From the cell containing the given text, extract its center point as [x, y] coordinate. 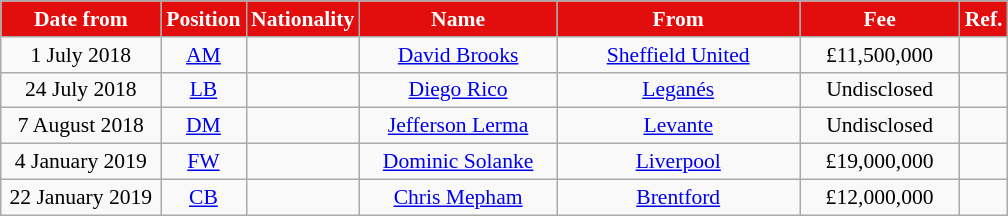
Jefferson Lerma [458, 126]
Sheffield United [678, 55]
LB [204, 90]
Diego Rico [458, 90]
Nationality [302, 19]
Chris Mepham [458, 197]
From [678, 19]
Name [458, 19]
Brentford [678, 197]
Position [204, 19]
£19,000,000 [880, 162]
Leganés [678, 90]
CB [204, 197]
24 July 2018 [81, 90]
£11,500,000 [880, 55]
7 August 2018 [81, 126]
Dominic Solanke [458, 162]
Liverpool [678, 162]
FW [204, 162]
AM [204, 55]
Ref. [984, 19]
£12,000,000 [880, 197]
1 July 2018 [81, 55]
22 January 2019 [81, 197]
Levante [678, 126]
David Brooks [458, 55]
4 January 2019 [81, 162]
Fee [880, 19]
DM [204, 126]
Date from [81, 19]
